Capture the cell that displays the provided text and extract its (X, Y) central coordinate. 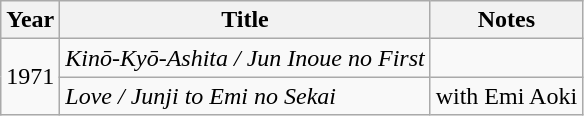
Notes (506, 20)
with Emi Aoki (506, 96)
Love / Junji to Emi no Sekai (245, 96)
1971 (30, 77)
Kinō-Kyō-Ashita / Jun Inoue no First (245, 58)
Title (245, 20)
Year (30, 20)
